Return (x, y) of the center of cell containing provided text 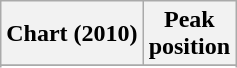
Peakposition (189, 34)
Chart (2010) (72, 34)
